Determine the (X, Y) coordinate at the center of the cell enclosing the given text.  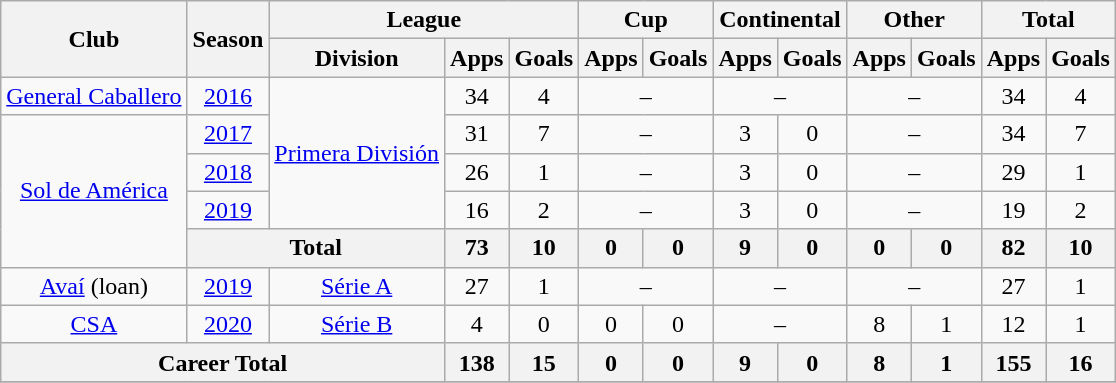
Other (914, 20)
Avaí (loan) (94, 286)
82 (1013, 248)
26 (477, 172)
12 (1013, 324)
Cup (646, 20)
Série A (357, 286)
138 (477, 362)
CSA (94, 324)
73 (477, 248)
2016 (228, 96)
29 (1013, 172)
Career Total (223, 362)
2018 (228, 172)
2017 (228, 134)
31 (477, 134)
Season (228, 39)
2020 (228, 324)
Club (94, 39)
Continental (780, 20)
Primera División (357, 153)
General Caballero (94, 96)
155 (1013, 362)
Série B (357, 324)
Division (357, 58)
League (424, 20)
Sol de América (94, 191)
15 (544, 362)
19 (1013, 210)
